For the text-containing cell, return its midpoint in (x, y) coordinate format. 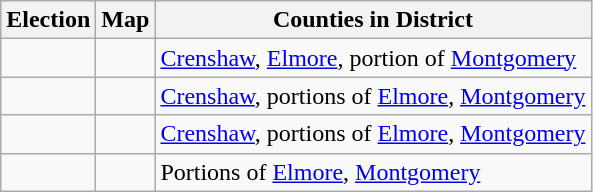
Election (48, 20)
Counties in District (373, 20)
Portions of Elmore, Montgomery (373, 172)
Crenshaw, Elmore, portion of Montgomery (373, 58)
Map (126, 20)
